Return (X, Y) of the center of cell containing provided text 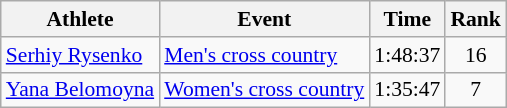
Rank (476, 19)
1:48:37 (407, 55)
1:35:47 (407, 90)
16 (476, 55)
Yana Belomoyna (80, 90)
Event (264, 19)
Athlete (80, 19)
Time (407, 19)
Women's cross country (264, 90)
7 (476, 90)
Serhiy Rysenko (80, 55)
Men's cross country (264, 55)
